Determine the [x, y] coordinate at the center of the cell enclosing the given text.  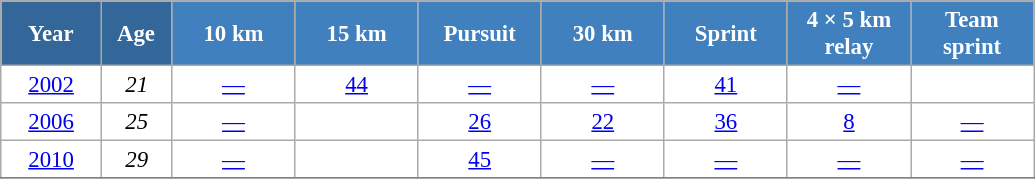
2010 [52, 160]
21 [136, 85]
30 km [602, 34]
45 [480, 160]
Pursuit [480, 34]
Year [52, 34]
29 [136, 160]
41 [726, 85]
2006 [52, 122]
Team sprint [972, 34]
2002 [52, 85]
36 [726, 122]
8 [848, 122]
26 [480, 122]
Age [136, 34]
Sprint [726, 34]
22 [602, 122]
15 km [356, 34]
4 × 5 km relay [848, 34]
25 [136, 122]
44 [356, 85]
10 km [234, 34]
